Pinpoint the cell where the given text exists, returning its (X, Y) midpoint coordinate. 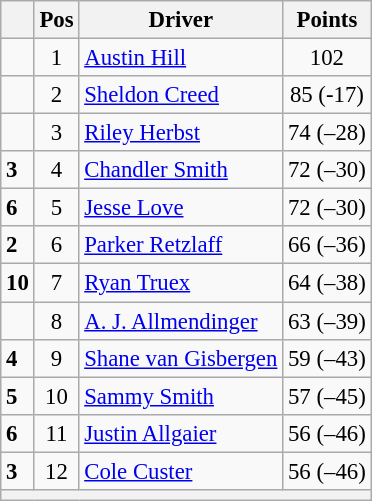
12 (56, 471)
9 (56, 358)
Driver (181, 20)
Justin Allgaier (181, 433)
Sheldon Creed (181, 95)
1 (56, 58)
63 (–39) (327, 321)
Austin Hill (181, 58)
Chandler Smith (181, 170)
Points (327, 20)
Jesse Love (181, 208)
59 (–43) (327, 358)
Parker Retzlaff (181, 245)
57 (–45) (327, 396)
Pos (56, 20)
A. J. Allmendinger (181, 321)
Ryan Truex (181, 283)
7 (56, 283)
Sammy Smith (181, 396)
85 (-17) (327, 95)
Cole Custer (181, 471)
102 (327, 58)
Riley Herbst (181, 133)
74 (–28) (327, 133)
11 (56, 433)
64 (–38) (327, 283)
8 (56, 321)
66 (–36) (327, 245)
Shane van Gisbergen (181, 358)
